Return [x, y] of the center of cell containing provided text 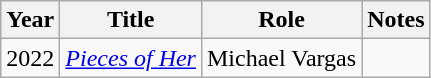
Year [30, 20]
Title [131, 20]
2022 [30, 58]
Pieces of Her [131, 58]
Michael Vargas [281, 58]
Role [281, 20]
Notes [396, 20]
